From the cell containing the given text, extract its center point as (x, y) coordinate. 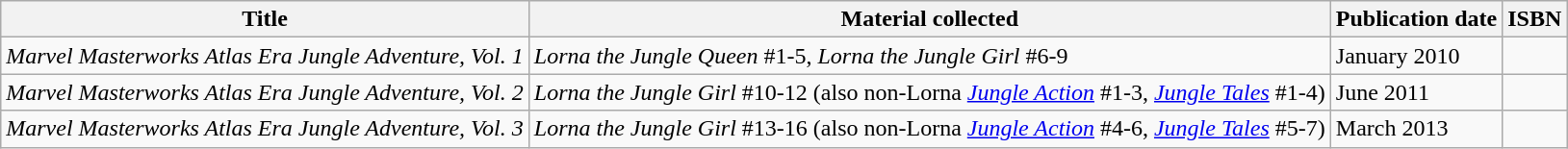
Marvel Masterworks Atlas Era Jungle Adventure, Vol. 2 (266, 92)
March 2013 (1416, 129)
Lorna the Jungle Queen #1-5, Lorna the Jungle Girl #6-9 (930, 56)
Marvel Masterworks Atlas Era Jungle Adventure, Vol. 3 (266, 129)
June 2011 (1416, 92)
Material collected (930, 19)
Publication date (1416, 19)
Lorna the Jungle Girl #13-16 (also non-Lorna Jungle Action #4-6, Jungle Tales #5-7) (930, 129)
January 2010 (1416, 56)
Lorna the Jungle Girl #10-12 (also non-Lorna Jungle Action #1-3, Jungle Tales #1-4) (930, 92)
Marvel Masterworks Atlas Era Jungle Adventure, Vol. 1 (266, 56)
Title (266, 19)
ISBN (1534, 19)
